Return (x, y) of the center of cell containing provided text 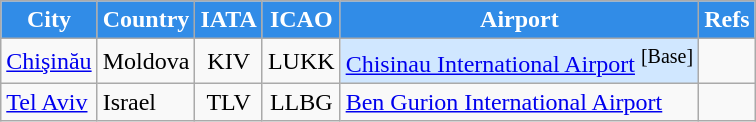
IATA (229, 20)
Chisinau International Airport [Base] (520, 62)
Chişinău (49, 62)
Ben Gurion International Airport (520, 102)
KIV (229, 62)
Airport (520, 20)
Refs (727, 20)
Tel Aviv (49, 102)
LUKK (301, 62)
Israel (146, 102)
ICAO (301, 20)
Moldova (146, 62)
TLV (229, 102)
LLBG (301, 102)
City (49, 20)
Country (146, 20)
